Output the [X, Y] coordinate of the center of the cell containing the given text.  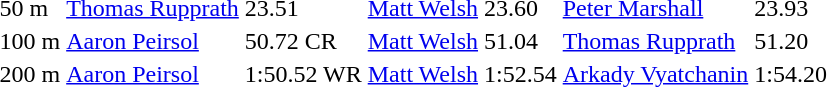
Matt Welsh [422, 41]
51.04 [521, 41]
Thomas Rupprath [656, 41]
Aaron Peirsol [153, 41]
50.72 CR [303, 41]
